Detect which cell encompasses the target text, then output its [x, y] center coordinate. 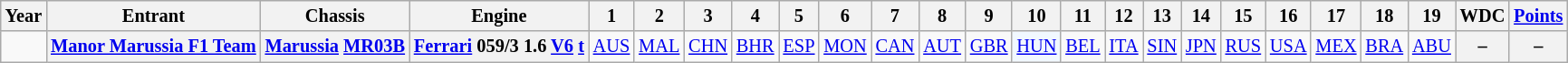
Ferrari 059/3 1.6 V6 t [499, 47]
Engine [499, 16]
Marussia MR03B [335, 47]
12 [1124, 16]
ESP [799, 47]
1 [611, 16]
BEL [1082, 47]
BRA [1384, 47]
WDC [1483, 16]
GBR [989, 47]
CHN [708, 47]
10 [1036, 16]
Points [1538, 16]
4 [755, 16]
13 [1163, 16]
SIN [1163, 47]
Year [24, 16]
Entrant [153, 16]
5 [799, 16]
9 [989, 16]
Chassis [335, 16]
Manor Marussia F1 Team [153, 47]
17 [1335, 16]
CAN [895, 47]
JPN [1201, 47]
16 [1288, 16]
7 [895, 16]
6 [844, 16]
MAL [659, 47]
11 [1082, 16]
ITA [1124, 47]
HUN [1036, 47]
18 [1384, 16]
USA [1288, 47]
3 [708, 16]
AUT [942, 47]
MON [844, 47]
19 [1431, 16]
BHR [755, 47]
ABU [1431, 47]
RUS [1243, 47]
AUS [611, 47]
2 [659, 16]
MEX [1335, 47]
14 [1201, 16]
8 [942, 16]
15 [1243, 16]
